Output the [X, Y] coordinate of the center of the cell containing the given text.  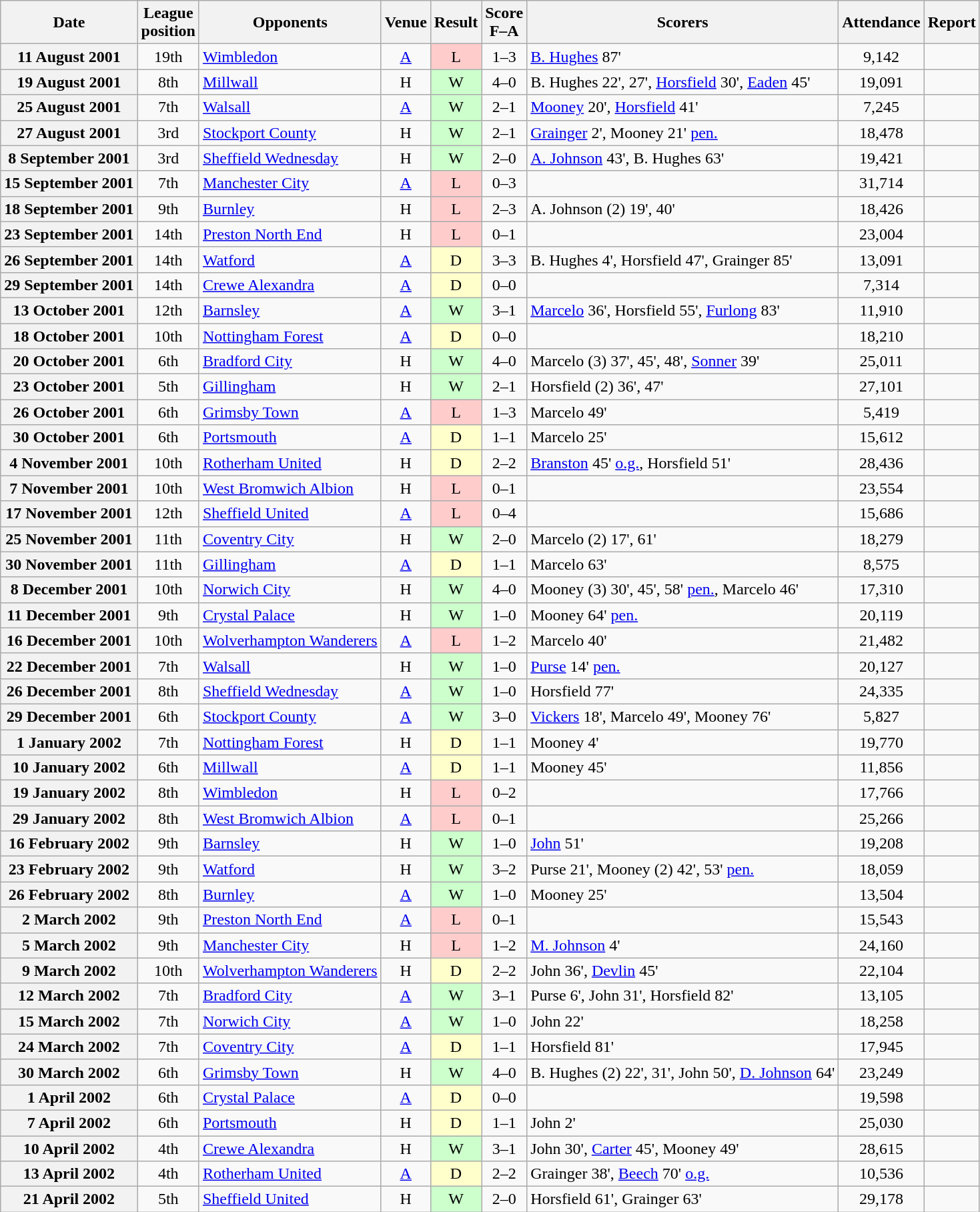
19,208 [881, 844]
25 August 2001 [69, 107]
13 April 2002 [69, 1174]
4 November 2001 [69, 463]
1 April 2002 [69, 1097]
23 February 2002 [69, 869]
Opponents [290, 23]
Leagueposition [168, 23]
25 November 2001 [69, 539]
23 October 2001 [69, 387]
15,686 [881, 514]
11,910 [881, 310]
Grainger 2', Mooney 21' pen. [683, 133]
27 August 2001 [69, 133]
24,160 [881, 945]
18,258 [881, 1021]
A. Johnson 43', B. Hughes 63' [683, 158]
John 30', Carter 45', Mooney 49' [683, 1148]
Mooney (3) 30', 45', 58' pen., Marcelo 46' [683, 590]
13,105 [881, 996]
28,436 [881, 463]
Purse 21', Mooney (2) 42', 53' pen. [683, 869]
B. Hughes 87' [683, 57]
22,104 [881, 971]
30 October 2001 [69, 438]
29 September 2001 [69, 285]
8 September 2001 [69, 158]
8 December 2001 [69, 590]
Marcelo 40' [683, 640]
11,856 [881, 768]
11 December 2001 [69, 615]
2 March 2002 [69, 920]
Marcelo (2) 17', 61' [683, 539]
Grainger 38', Beech 70' o.g. [683, 1174]
Result [456, 23]
18,059 [881, 869]
29,178 [881, 1199]
10,536 [881, 1174]
15 September 2001 [69, 183]
17,945 [881, 1047]
24,335 [881, 691]
5,827 [881, 716]
17,310 [881, 590]
10 April 2002 [69, 1148]
19 January 2002 [69, 793]
Horsfield (2) 36', 47' [683, 387]
John 22' [683, 1021]
13 October 2001 [69, 310]
5 March 2002 [69, 945]
Marcelo 49' [683, 412]
20,119 [881, 615]
John 36', Devlin 45' [683, 971]
Mooney 4' [683, 742]
11 August 2001 [69, 57]
20 October 2001 [69, 362]
23,554 [881, 488]
19,770 [881, 742]
26 October 2001 [69, 412]
0–3 [504, 183]
23,249 [881, 1072]
Date [69, 23]
0–4 [504, 514]
22 December 2001 [69, 666]
3–0 [504, 716]
3–2 [504, 869]
Purse 14' pen. [683, 666]
Marcelo 25' [683, 438]
1 January 2002 [69, 742]
Horsfield 81' [683, 1047]
15,612 [881, 438]
7 April 2002 [69, 1123]
Vickers 18', Marcelo 49', Mooney 76' [683, 716]
27,101 [881, 387]
Scorers [683, 23]
23,004 [881, 234]
29 December 2001 [69, 716]
13,504 [881, 894]
B. Hughes (2) 22', 31', John 50', D. Johnson 64' [683, 1072]
Attendance [881, 23]
John 2' [683, 1123]
25,030 [881, 1123]
18,210 [881, 336]
26 February 2002 [69, 894]
18,426 [881, 209]
18,279 [881, 539]
15,543 [881, 920]
16 February 2002 [69, 844]
9,142 [881, 57]
B. Hughes 4', Horsfield 47', Grainger 85' [683, 259]
7,245 [881, 107]
23 September 2001 [69, 234]
25,011 [881, 362]
Venue [406, 23]
26 September 2001 [69, 259]
13,091 [881, 259]
17,766 [881, 793]
28,615 [881, 1148]
2–3 [504, 209]
12 March 2002 [69, 996]
21 April 2002 [69, 1199]
8,575 [881, 564]
30 March 2002 [69, 1072]
ScoreF–A [504, 23]
21,482 [881, 640]
Mooney 64' pen. [683, 615]
M. Johnson 4' [683, 945]
19,421 [881, 158]
16 December 2001 [69, 640]
29 January 2002 [69, 818]
Horsfield 61', Grainger 63' [683, 1199]
24 March 2002 [69, 1047]
B. Hughes 22', 27', Horsfield 30', Eaden 45' [683, 82]
3–3 [504, 259]
Mooney 20', Horsfield 41' [683, 107]
7 November 2001 [69, 488]
Branston 45' o.g., Horsfield 51' [683, 463]
Marcelo (3) 37', 45', 48', Sonner 39' [683, 362]
18,478 [881, 133]
A. Johnson (2) 19', 40' [683, 209]
19,091 [881, 82]
25,266 [881, 818]
19,598 [881, 1097]
Report [951, 23]
26 December 2001 [69, 691]
20,127 [881, 666]
19 August 2001 [69, 82]
18 October 2001 [69, 336]
15 March 2002 [69, 1021]
John 51' [683, 844]
18 September 2001 [69, 209]
19th [168, 57]
7,314 [881, 285]
Purse 6', John 31', Horsfield 82' [683, 996]
31,714 [881, 183]
9 March 2002 [69, 971]
5,419 [881, 412]
Horsfield 77' [683, 691]
10 January 2002 [69, 768]
Mooney 45' [683, 768]
30 November 2001 [69, 564]
Marcelo 63' [683, 564]
Marcelo 36', Horsfield 55', Furlong 83' [683, 310]
Mooney 25' [683, 894]
0–2 [504, 793]
17 November 2001 [69, 514]
